From the cell containing the given text, extract its center point as [X, Y] coordinate. 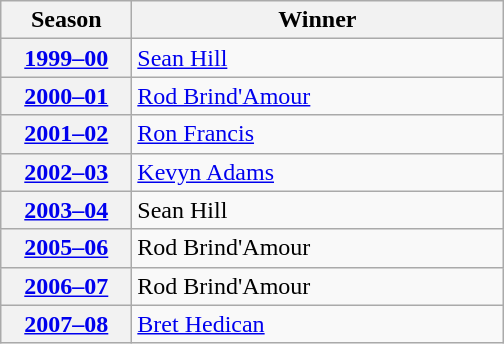
2003–04 [66, 210]
Ron Francis [318, 134]
2001–02 [66, 134]
2000–01 [66, 96]
Season [66, 20]
1999–00 [66, 58]
Bret Hedican [318, 324]
2005–06 [66, 248]
Kevyn Adams [318, 172]
2006–07 [66, 286]
2007–08 [66, 324]
Winner [318, 20]
2002–03 [66, 172]
